Find where the given text appears and provide that cell's center as (X, Y) coordinate. 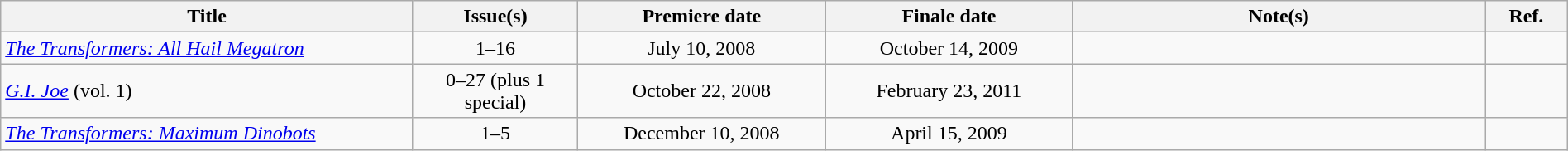
October 14, 2009 (949, 48)
G.I. Joe (vol. 1) (207, 91)
1–16 (495, 48)
The Transformers: All Hail Megatron (207, 48)
Premiere date (701, 17)
July 10, 2008 (701, 48)
1–5 (495, 134)
Finale date (949, 17)
April 15, 2009 (949, 134)
February 23, 2011 (949, 91)
The Transformers: Maximum Dinobots (207, 134)
December 10, 2008 (701, 134)
Note(s) (1279, 17)
Ref. (1527, 17)
0–27 (plus 1 special) (495, 91)
October 22, 2008 (701, 91)
Title (207, 17)
Issue(s) (495, 17)
